Capture the cell that displays the provided text and extract its (X, Y) central coordinate. 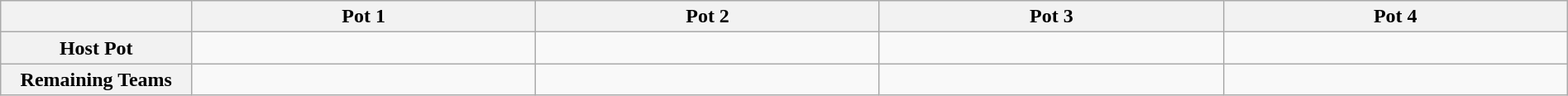
Pot 3 (1051, 17)
Pot 2 (708, 17)
Remaining Teams (96, 79)
Pot 1 (364, 17)
Pot 4 (1395, 17)
Host Pot (96, 48)
